Provide the [X, Y] coordinate of the cell's center where the given text is located.  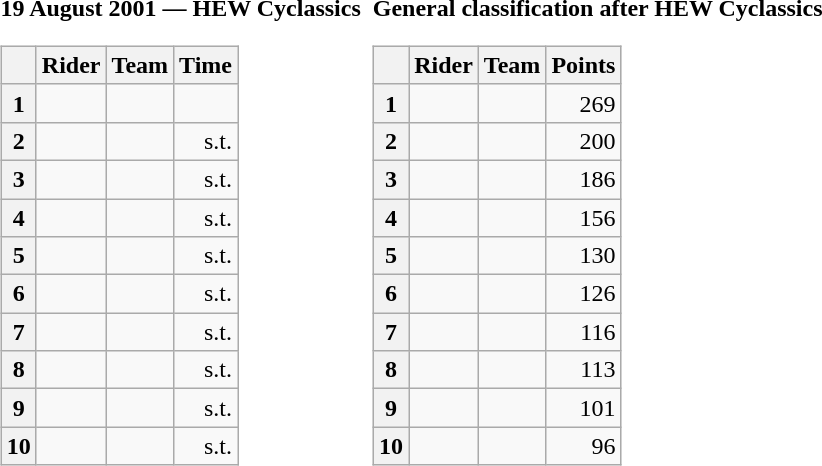
186 [584, 179]
130 [584, 256]
96 [584, 446]
269 [584, 103]
101 [584, 408]
116 [584, 332]
126 [584, 294]
Points [584, 65]
200 [584, 141]
156 [584, 217]
113 [584, 370]
Time [206, 65]
